Determine the (x, y) coordinate at the center of the cell enclosing the given text.  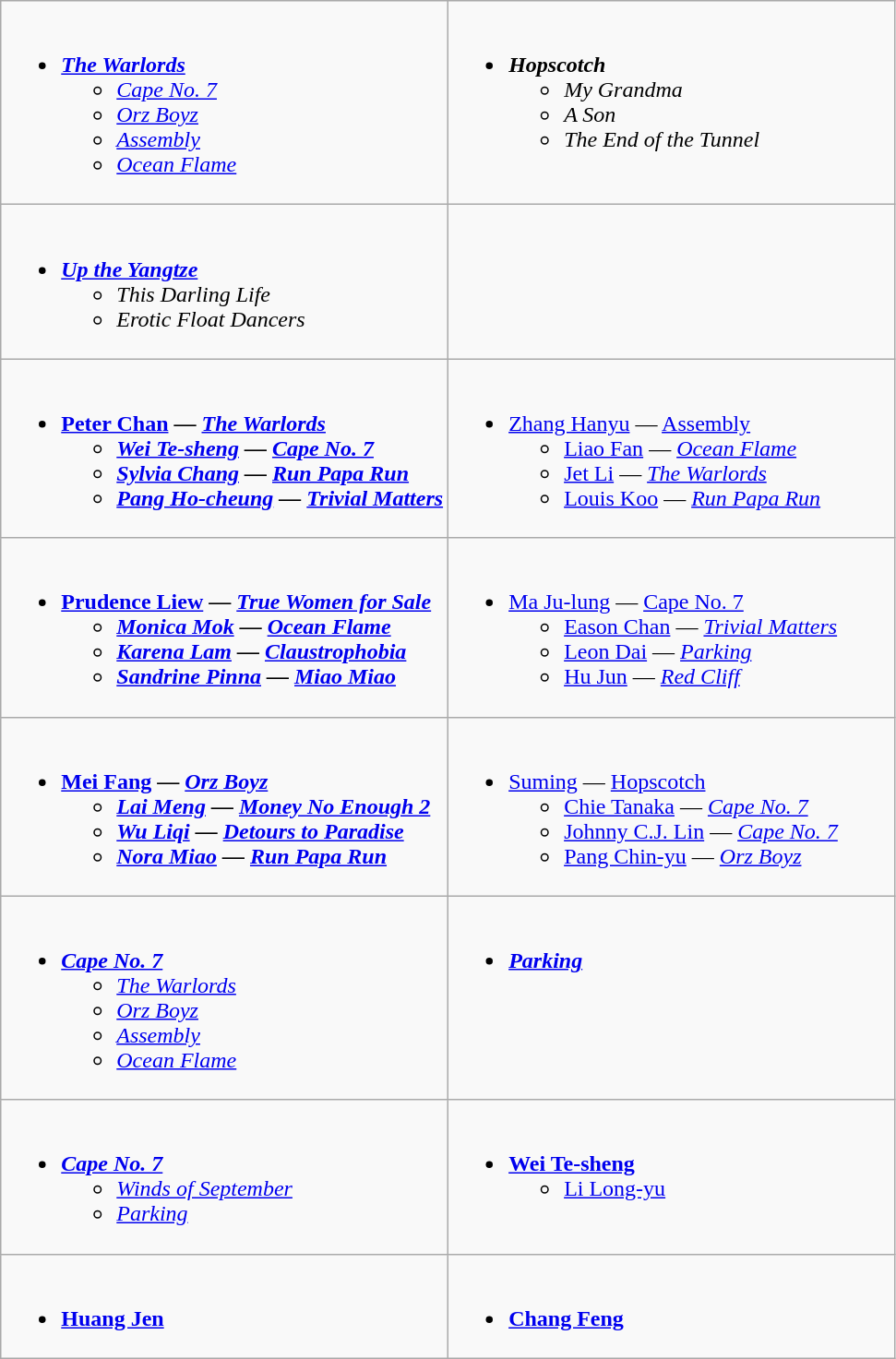
The WarlordsCape No. 7Orz BoyzAssemblyOcean Flame (225, 103)
Parking (672, 998)
Suming — HopscotchChie Tanaka — Cape No. 7Johnny C.J. Lin — Cape No. 7Pang Chin-yu — Orz Boyz (672, 806)
Peter Chan — The WarlordsWei Te-sheng — Cape No. 7Sylvia Chang — Run Papa RunPang Ho-cheung — Trivial Matters (225, 448)
Chang Feng (672, 1306)
Zhang Hanyu — AssemblyLiao Fan — Ocean FlameJet Li — The WarlordsLouis Koo — Run Papa Run (672, 448)
Up the YangtzeThis Darling LifeErotic Float Dancers (225, 282)
Ma Ju-lung — Cape No. 7Eason Chan — Trivial MattersLeon Dai — ParkingHu Jun — Red Cliff (672, 627)
Huang Jen (225, 1306)
Prudence Liew — True Women for SaleMonica Mok — Ocean FlameKarena Lam — ClaustrophobiaSandrine Pinna — Miao Miao (225, 627)
Mei Fang — Orz BoyzLai Meng — Money No Enough 2Wu Liqi — Detours to ParadiseNora Miao — Run Papa Run (225, 806)
Cape No. 7Winds of SeptemberParking (225, 1177)
HopscotchMy GrandmaA SonThe End of the Tunnel (672, 103)
Wei Te-shengLi Long-yu (672, 1177)
Cape No. 7The WarlordsOrz BoyzAssemblyOcean Flame (225, 998)
